Return [x, y] of the center of cell containing provided text 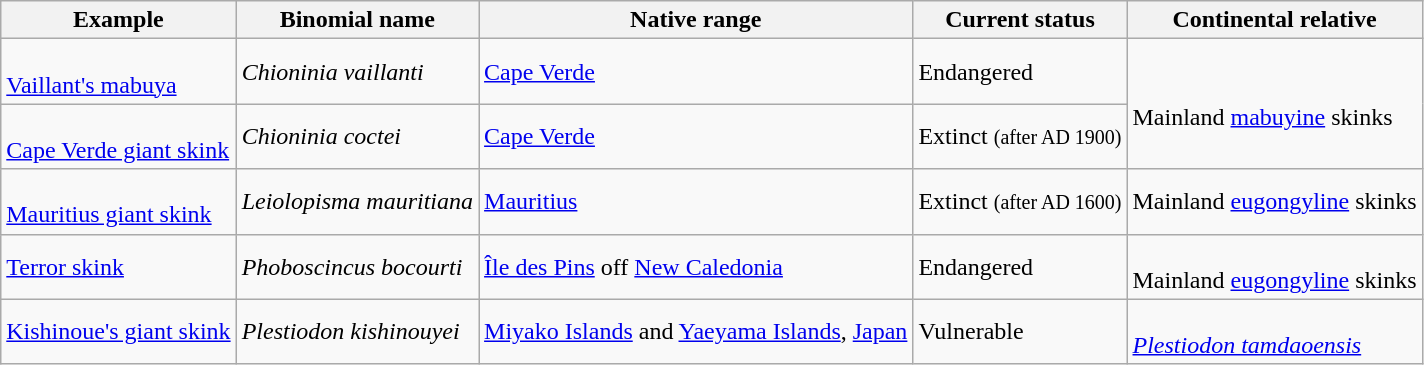
Native range [696, 20]
Mauritius giant skink [118, 202]
Continental relative [1274, 20]
Vaillant's mabuya [118, 72]
Cape Verde giant skink [118, 136]
Extinct (after AD 1600) [1020, 202]
Extinct (after AD 1900) [1020, 136]
Current status [1020, 20]
Île des Pins off New Caledonia [696, 266]
Plestiodon tamdaoensis [1274, 332]
Phoboscincus bocourti [357, 266]
Terror skink [118, 266]
Plestiodon kishinouyei [357, 332]
Mauritius [696, 202]
Miyako Islands and Yaeyama Islands, Japan [696, 332]
Chioninia coctei [357, 136]
Binomial name [357, 20]
Vulnerable [1020, 332]
Example [118, 20]
Leiolopisma mauritiana [357, 202]
Chioninia vaillanti [357, 72]
Kishinoue's giant skink [118, 332]
Mainland mabuyine skinks [1274, 104]
